Identify which cell holds the provided text, then report its [X, Y] central coordinate. 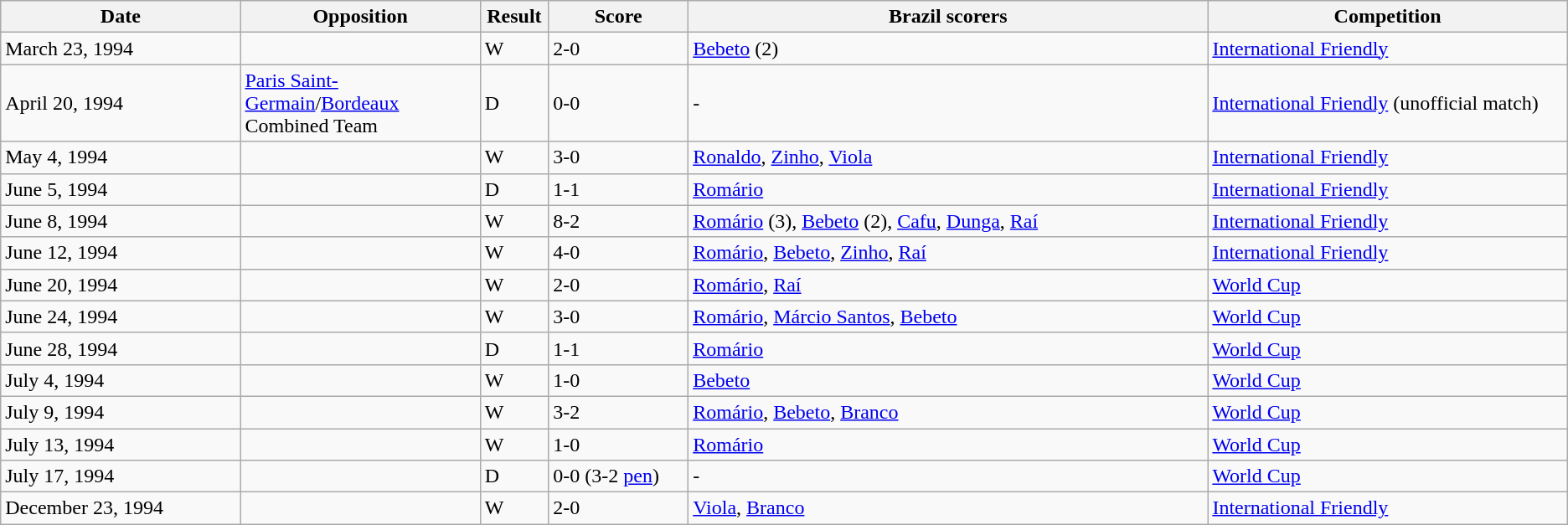
June 20, 1994 [121, 285]
May 4, 1994 [121, 157]
Romário, Márcio Santos, Bebeto [948, 317]
Bebeto (2) [948, 49]
June 8, 1994 [121, 221]
International Friendly (unofficial match) [1387, 103]
Competition [1387, 17]
Paris Saint-Germain/Bordeaux Combined Team [360, 103]
June 24, 1994 [121, 317]
Romário, Raí [948, 285]
4-0 [618, 253]
March 23, 1994 [121, 49]
July 13, 1994 [121, 445]
Ronaldo, Zinho, Viola [948, 157]
July 4, 1994 [121, 380]
0-0 (3-2 pen) [618, 476]
8-2 [618, 221]
Date [121, 17]
July 9, 1994 [121, 412]
July 17, 1994 [121, 476]
Opposition [360, 17]
Score [618, 17]
Viola, Branco [948, 508]
Bebeto [948, 380]
Romário, Bebeto, Zinho, Raí [948, 253]
3-2 [618, 412]
Romário, Bebeto, Branco [948, 412]
June 28, 1994 [121, 348]
Brazil scorers [948, 17]
Romário (3), Bebeto (2), Cafu, Dunga, Raí [948, 221]
December 23, 1994 [121, 508]
0-0 [618, 103]
June 12, 1994 [121, 253]
Result [514, 17]
April 20, 1994 [121, 103]
June 5, 1994 [121, 189]
